Search for the cell housing the specified text and yield its [x, y] center coordinate. 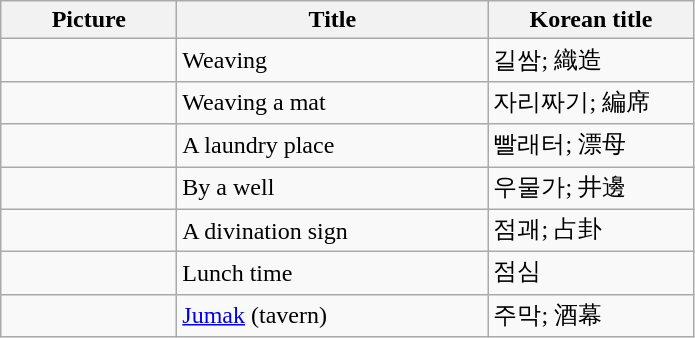
Title [332, 20]
Weaving [332, 60]
길쌈; 織造 [591, 60]
By a well [332, 188]
Picture [89, 20]
A laundry place [332, 146]
Weaving a mat [332, 102]
주막; 酒幕 [591, 316]
빨래터; 漂母 [591, 146]
Korean title [591, 20]
Jumak (tavern) [332, 316]
A divination sign [332, 230]
우물가; 井邊 [591, 188]
Lunch time [332, 274]
점심 [591, 274]
점괘; 占卦 [591, 230]
자리짜기; 編席 [591, 102]
